Output the [x, y] coordinate of the center of the cell containing the given text.  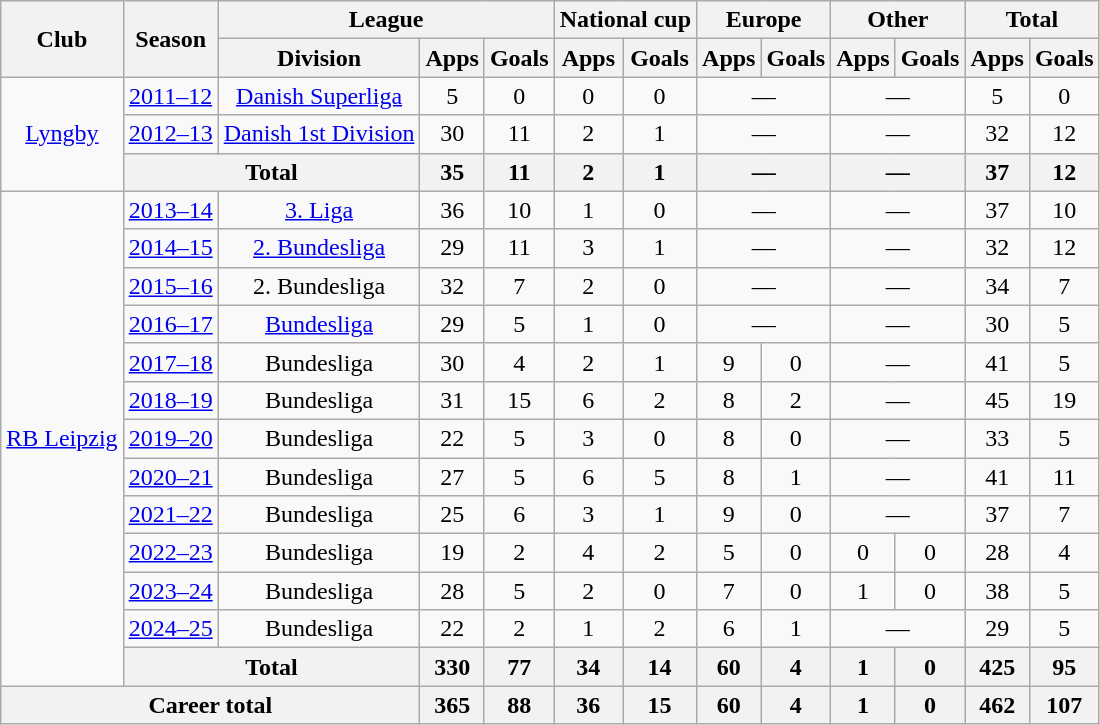
425 [997, 667]
League [386, 20]
National cup [625, 20]
RB Leipzig [62, 438]
330 [452, 667]
3. Liga [319, 210]
2015–16 [170, 286]
462 [997, 705]
2024–25 [170, 629]
88 [519, 705]
Danish 1st Division [319, 134]
2022–23 [170, 553]
2020–21 [170, 477]
45 [997, 400]
2014–15 [170, 248]
2016–17 [170, 324]
31 [452, 400]
38 [997, 591]
Career total [210, 705]
365 [452, 705]
14 [660, 667]
Season [170, 39]
Lyngby [62, 134]
2019–20 [170, 438]
Club [62, 39]
2018–19 [170, 400]
Europe [764, 20]
Danish Superliga [319, 96]
Other [898, 20]
33 [997, 438]
107 [1064, 705]
2017–18 [170, 362]
27 [452, 477]
2012–13 [170, 134]
35 [452, 172]
2021–22 [170, 515]
95 [1064, 667]
2023–24 [170, 591]
77 [519, 667]
Division [319, 58]
2013–14 [170, 210]
2011–12 [170, 96]
25 [452, 515]
